Detect which cell encompasses the target text, then output its [X, Y] center coordinate. 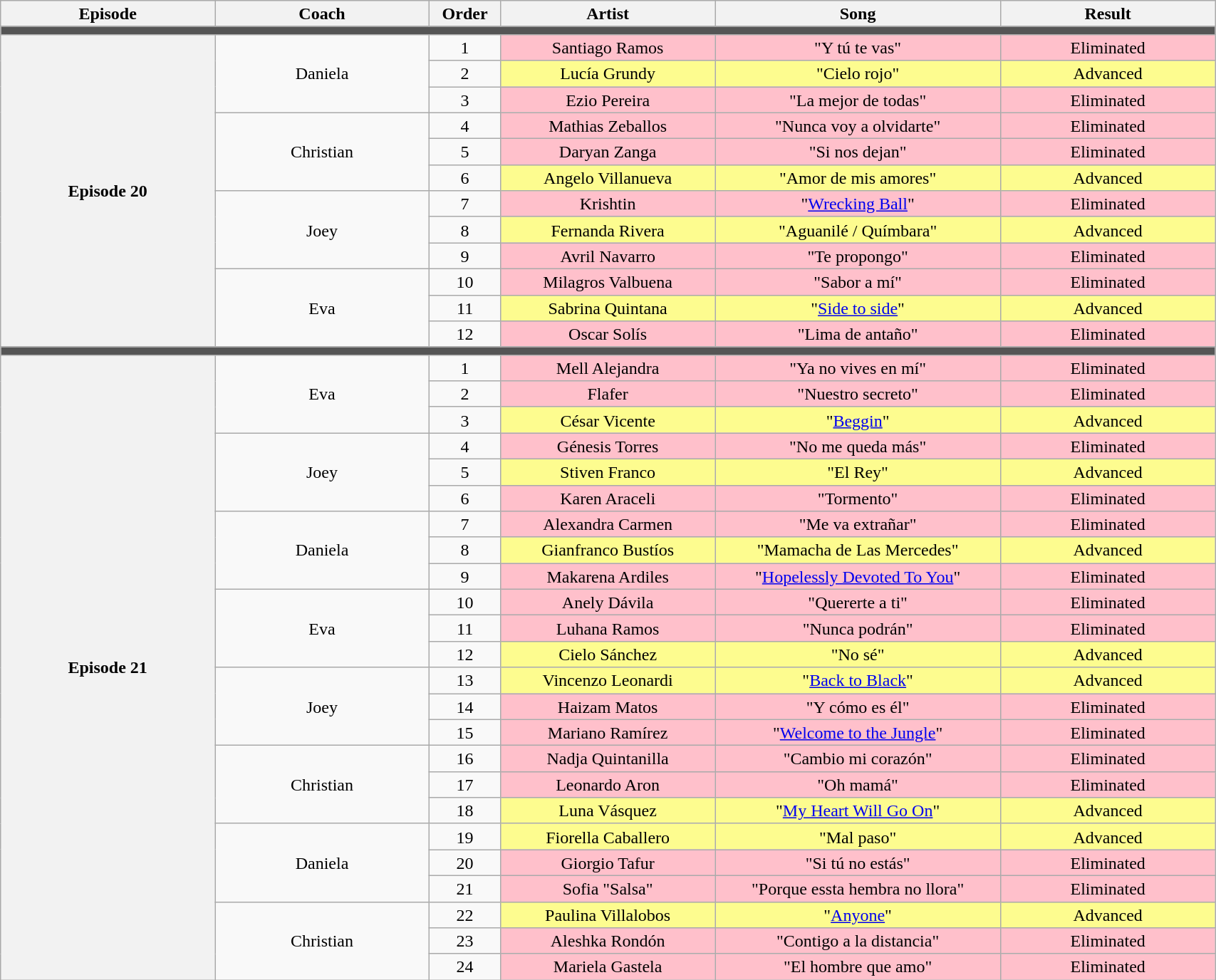
Result [1108, 14]
"El hombre que amo" [858, 967]
Episode [108, 14]
20 [464, 863]
Anely Dávila [608, 603]
Order [464, 14]
"Mamacha de Las Mercedes" [858, 550]
"La mejor de todas" [858, 100]
"Beggin" [858, 420]
"Oh mamá" [858, 785]
"Nunca voy a olvidarte" [858, 125]
Santiago Ramos [608, 47]
19 [464, 836]
Luhana Ramos [608, 628]
Leonardo Aron [608, 785]
Mariela Gastela [608, 967]
Mell Alejandra [608, 367]
"Si nos dejan" [858, 152]
Paulina Villalobos [608, 914]
Ezio Pereira [608, 100]
"Aguanilé / Químbara" [858, 229]
Haizam Matos [608, 707]
17 [464, 785]
Angelo Villanueva [608, 178]
"Porque essta hembra no llora" [858, 889]
Stiven Franco [608, 471]
"Quererte a ti" [858, 603]
Avril Navarro [608, 256]
Sabrina Quintana [608, 308]
"Si tú no estás" [858, 863]
"Te propongo" [858, 256]
13 [464, 681]
"Welcome to the Jungle" [858, 732]
Luna Vásquez [608, 810]
24 [464, 967]
"Y cómo es él" [858, 707]
21 [464, 889]
Génesis Torres [608, 446]
"El Rey" [858, 471]
"Cielo rojo" [858, 74]
"Y tú te vas" [858, 47]
Song [858, 14]
"Contigo a la distancia" [858, 942]
14 [464, 707]
César Vicente [608, 420]
"My Heart Will Go On" [858, 810]
Lucía Grundy [608, 74]
Flafer [608, 395]
"No me queda más" [858, 446]
16 [464, 759]
Fernanda Rivera [608, 229]
Cielo Sánchez [608, 654]
Karen Araceli [608, 499]
Sofia "Salsa" [608, 889]
Oscar Solís [608, 335]
Artist [608, 14]
"Nuestro secreto" [858, 395]
"Tormento" [858, 499]
Nadja Quintanilla [608, 759]
"No sé" [858, 654]
"Me va extrañar" [858, 524]
15 [464, 732]
Gianfranco Bustíos [608, 550]
Mathias Zeballos [608, 125]
Episode 21 [108, 667]
Fiorella Caballero [608, 836]
"Side to side" [858, 308]
18 [464, 810]
Makarena Ardiles [608, 577]
"Cambio mi corazón" [858, 759]
"Ya no vives en mí" [858, 367]
"Wrecking Ball" [858, 204]
Krishtin [608, 204]
"Anyone" [858, 914]
"Sabor a mí" [858, 282]
Milagros Valbuena [608, 282]
22 [464, 914]
Aleshka Rondón [608, 942]
Alexandra Carmen [608, 524]
"Back to Black" [858, 681]
"Mal paso" [858, 836]
"Hopelessly Devoted To You" [858, 577]
Coach [322, 14]
Giorgio Tafur [608, 863]
Daryan Zanga [608, 152]
Episode 20 [108, 191]
"Lima de antaño" [858, 335]
23 [464, 942]
Vincenzo Leonardi [608, 681]
"Nunca podrán" [858, 628]
"Amor de mis amores" [858, 178]
Mariano Ramírez [608, 732]
